Pinpoint the cell where the given text exists, returning its [x, y] midpoint coordinate. 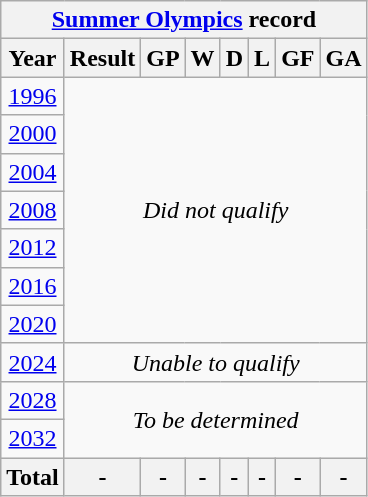
1996 [33, 96]
Did not qualify [216, 210]
2000 [33, 134]
2008 [33, 210]
GF [298, 58]
2016 [33, 286]
GA [344, 58]
2012 [33, 248]
2004 [33, 172]
To be determined [216, 419]
D [234, 58]
Total [33, 477]
2024 [33, 362]
W [202, 58]
2032 [33, 438]
L [262, 58]
2020 [33, 324]
Summer Olympics record [184, 20]
GP [163, 58]
Year [33, 58]
Result [102, 58]
Unable to qualify [216, 362]
2028 [33, 400]
